Extract the [X, Y] coordinate from the center of the cell holding the provided text.  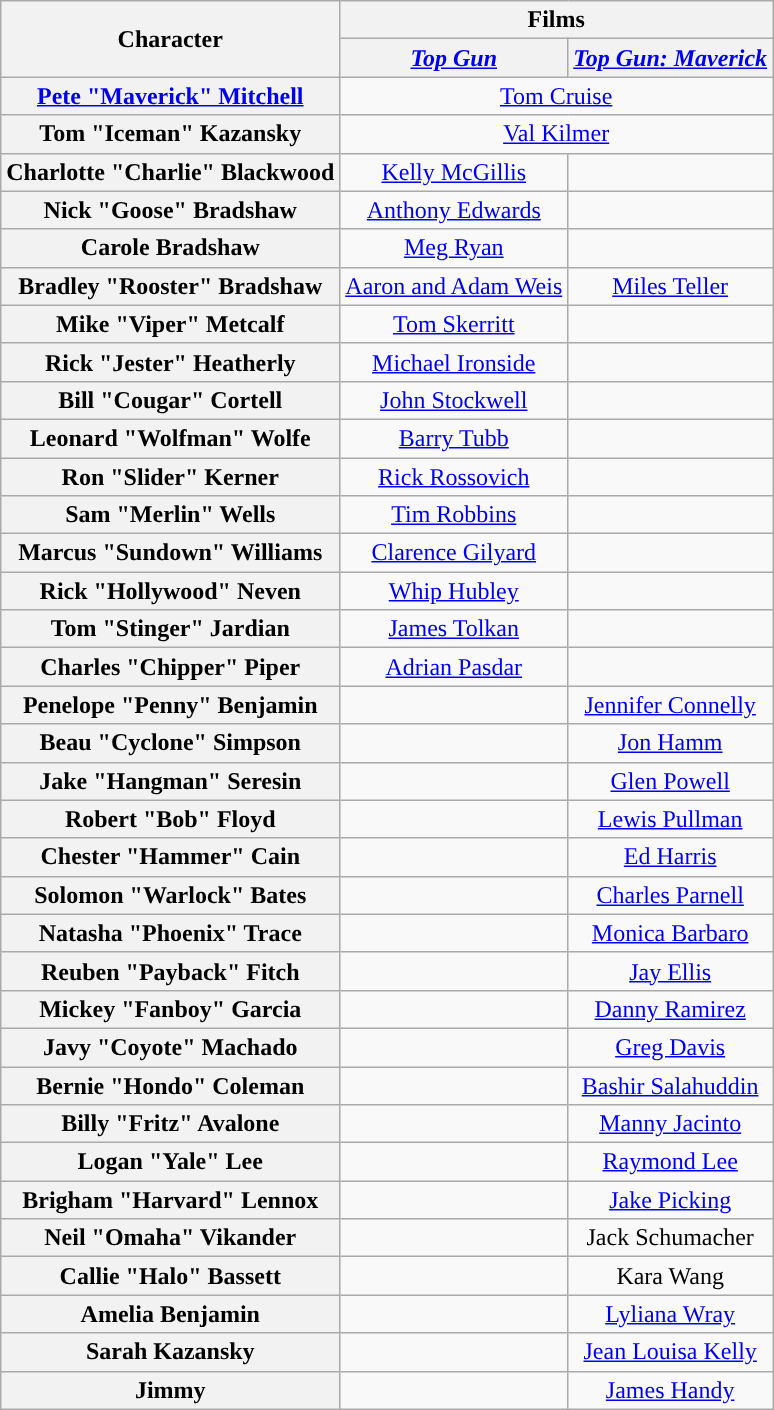
Chester "Hammer" Cain [170, 857]
Javy "Coyote" Machado [170, 1047]
Natasha "Phoenix" Trace [170, 933]
Jack Schumacher [670, 1238]
Robert "Bob" Floyd [170, 819]
Films [556, 20]
Jon Hamm [670, 743]
Lyliana Wray [670, 1314]
Michael Ironside [454, 362]
Miles Teller [670, 286]
James Tolkan [454, 629]
Anthony Edwards [454, 210]
Jennifer Connelly [670, 705]
Kara Wang [670, 1276]
Charles Parnell [670, 895]
Bradley "Rooster" Bradshaw [170, 286]
Sam "Merlin" Wells [170, 515]
Bernie "Hondo" Coleman [170, 1085]
Barry Tubb [454, 438]
Sarah Kazansky [170, 1352]
Rick "Hollywood" Neven [170, 591]
Mike "Viper" Metcalf [170, 324]
Jake "Hangman" Seresin [170, 781]
Carole Bradshaw [170, 248]
Charles "Chipper" Piper [170, 667]
Mickey "Fanboy" Garcia [170, 1009]
Top Gun: Maverick [670, 58]
Ed Harris [670, 857]
Jake Picking [670, 1200]
Bill "Cougar" Cortell [170, 400]
Character [170, 39]
Danny Ramirez [670, 1009]
Val Kilmer [556, 134]
Marcus "Sundown" Williams [170, 553]
Meg Ryan [454, 248]
Callie "Halo" Bassett [170, 1276]
Reuben "Payback" Fitch [170, 971]
Charlotte "Charlie" Blackwood [170, 172]
Aaron and Adam Weis [454, 286]
Raymond Lee [670, 1162]
Jean Louisa Kelly [670, 1352]
Clarence Gilyard [454, 553]
Whip Hubley [454, 591]
John Stockwell [454, 400]
Billy "Fritz" Avalone [170, 1124]
Manny Jacinto [670, 1124]
Tom "Stinger" Jardian [170, 629]
Leonard "Wolfman" Wolfe [170, 438]
Brigham "Harvard" Lennox [170, 1200]
Ron "Slider" Kerner [170, 477]
Neil "Omaha" Vikander [170, 1238]
Greg Davis [670, 1047]
Monica Barbaro [670, 933]
Jay Ellis [670, 971]
Penelope "Penny" Benjamin [170, 705]
Adrian Pasdar [454, 667]
Logan "Yale" Lee [170, 1162]
Pete "Maverick" Mitchell [170, 96]
Jimmy [170, 1390]
Rick Rossovich [454, 477]
James Handy [670, 1390]
Kelly McGillis [454, 172]
Tom Skerritt [454, 324]
Tom Cruise [556, 96]
Top Gun [454, 58]
Nick "Goose" Bradshaw [170, 210]
Lewis Pullman [670, 819]
Bashir Salahuddin [670, 1085]
Amelia Benjamin [170, 1314]
Solomon "Warlock" Bates [170, 895]
Tom "Iceman" Kazansky [170, 134]
Tim Robbins [454, 515]
Rick "Jester" Heatherly [170, 362]
Beau "Cyclone" Simpson [170, 743]
Glen Powell [670, 781]
